Detect which cell encompasses the target text, then output its [x, y] center coordinate. 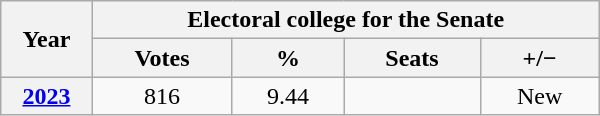
Year [46, 39]
+/− [540, 58]
Votes [162, 58]
Seats [412, 58]
9.44 [288, 96]
% [288, 58]
816 [162, 96]
New [540, 96]
2023 [46, 96]
Electoral college for the Senate [346, 20]
